Identify which cell holds the provided text, then report its [X, Y] central coordinate. 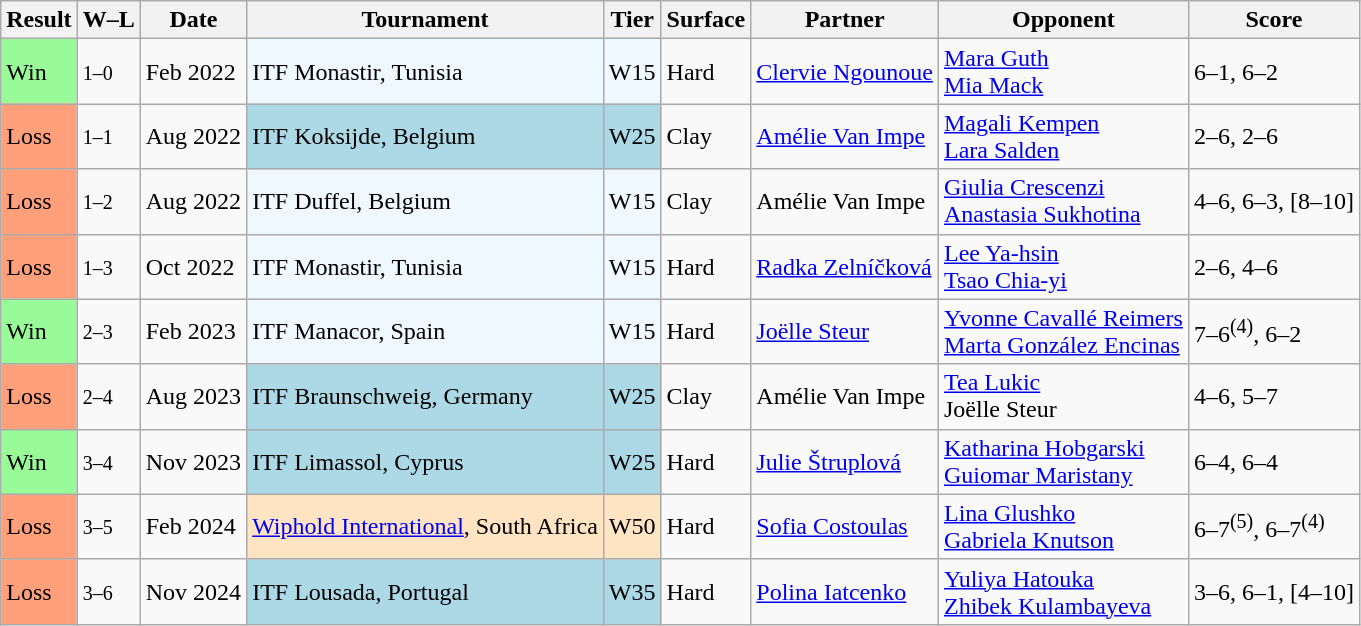
Julie Štruplová [845, 462]
Date [193, 20]
ITF Braunschweig, Germany [426, 396]
Magali Kempen Lara Salden [1063, 136]
Joëlle Steur [845, 332]
3–4 [108, 462]
ITF Limassol, Cyprus [426, 462]
6–1, 6–2 [1274, 72]
Lina Glushko Gabriela Knutson [1063, 526]
2–6, 2–6 [1274, 136]
W35 [632, 592]
3–6, 6–1, [4–10] [1274, 592]
Feb 2024 [193, 526]
ITF Duffel, Belgium [426, 202]
Nov 2023 [193, 462]
3–5 [108, 526]
Yuliya Hatouka Zhibek Kulambayeva [1063, 592]
2–4 [108, 396]
Sofia Costoulas [845, 526]
7–6(4), 6–2 [1274, 332]
Feb 2022 [193, 72]
Lee Ya-hsin Tsao Chia-yi [1063, 266]
Opponent [1063, 20]
1–3 [108, 266]
ITF Lousada, Portugal [426, 592]
Oct 2022 [193, 266]
Polina Iatcenko [845, 592]
6–7(5), 6–7(4) [1274, 526]
Tea Lukic Joëlle Steur [1063, 396]
4–6, 6–3, [8–10] [1274, 202]
Giulia Crescenzi Anastasia Sukhotina [1063, 202]
Radka Zelníčková [845, 266]
ITF Koksijde, Belgium [426, 136]
Aug 2023 [193, 396]
Wiphold International, South Africa [426, 526]
Partner [845, 20]
3–6 [108, 592]
Clervie Ngounoue [845, 72]
Katharina Hobgarski Guiomar Maristany [1063, 462]
1–2 [108, 202]
Result [39, 20]
Nov 2024 [193, 592]
Surface [706, 20]
Score [1274, 20]
Yvonne Cavallé Reimers Marta González Encinas [1063, 332]
6–4, 6–4 [1274, 462]
Mara Guth Mia Mack [1063, 72]
2–6, 4–6 [1274, 266]
Tournament [426, 20]
W50 [632, 526]
2–3 [108, 332]
Tier [632, 20]
Feb 2023 [193, 332]
1–1 [108, 136]
W–L [108, 20]
ITF Manacor, Spain [426, 332]
4–6, 5–7 [1274, 396]
1–0 [108, 72]
